Detect which cell encompasses the target text, then output its [x, y] center coordinate. 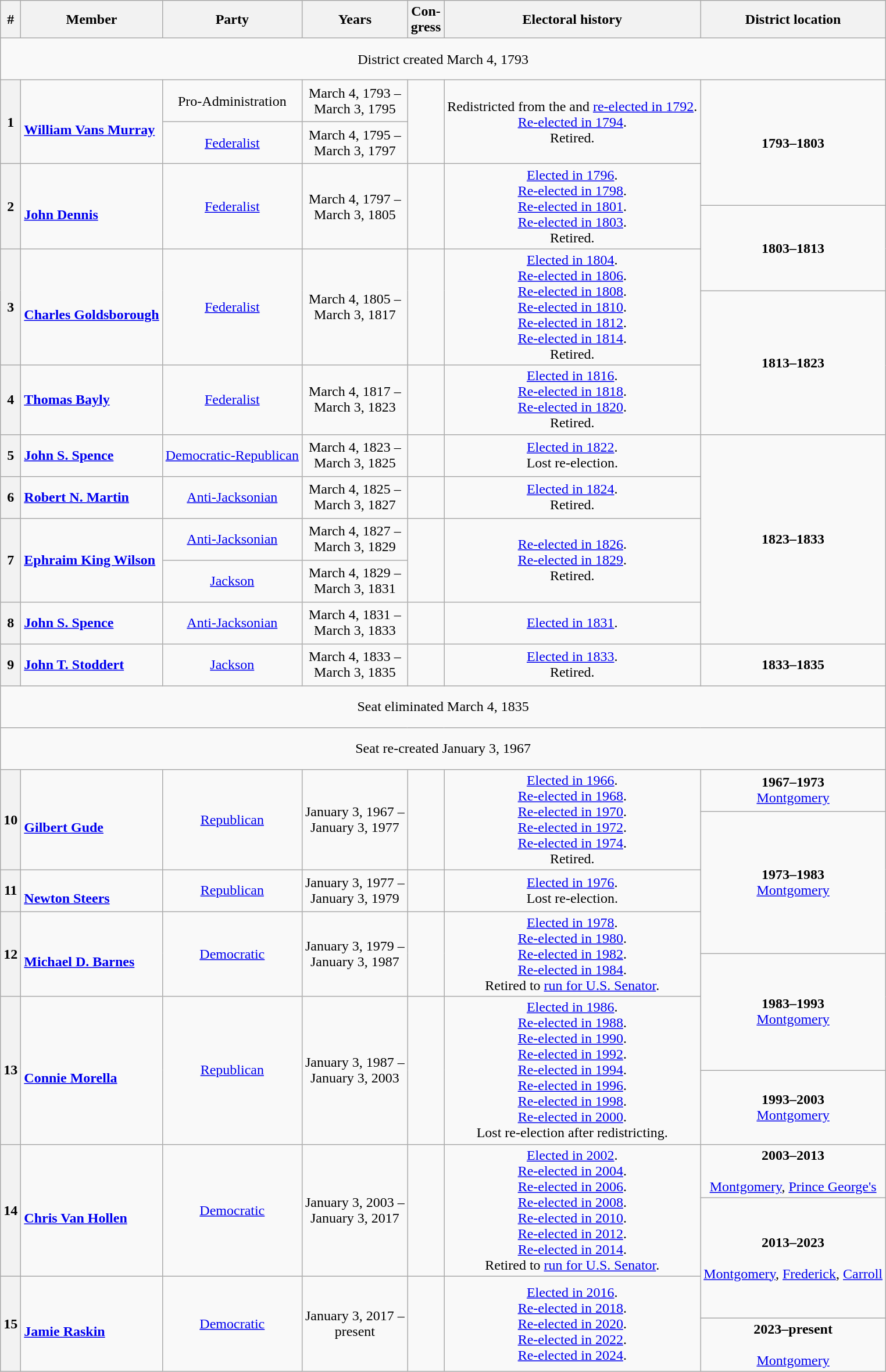
March 4, 1823 –March 3, 1825 [355, 455]
2003–2013Montgomery, Prince George's [793, 1171]
2023–presentMontgomery [793, 1345]
15 [10, 1324]
Chris Van Hollen [92, 1210]
Jamie Raskin [92, 1324]
Democratic-Republican [232, 455]
Con-gress [426, 20]
# [10, 20]
March 4, 1805 –March 3, 1817 [355, 307]
Seat eliminated March 4, 1835 [443, 706]
1823–1833 [793, 539]
John T. Stoddert [92, 664]
Member [92, 20]
1833–1835 [793, 664]
March 4, 1827 –March 3, 1829 [355, 539]
Connie Morella [92, 1070]
District location [793, 20]
Elected in 1822.Lost re-election. [572, 455]
Elected in 1831. [572, 623]
Elected in 1824.Retired. [572, 497]
1803–1813 [793, 248]
4 [10, 400]
March 4, 1797 –March 3, 1805 [355, 206]
January 3, 1979 –January 3, 1987 [355, 954]
2 [10, 206]
March 4, 1825 –March 3, 1827 [355, 497]
Elected in 1976.Lost re-election. [572, 891]
March 4, 1829 –March 3, 1831 [355, 581]
January 3, 2003 –January 3, 2017 [355, 1210]
10 [10, 820]
14 [10, 1210]
1793–1803 [793, 143]
January 3, 1967 –January 3, 1977 [355, 820]
1 [10, 122]
March 4, 1795 –March 3, 1797 [355, 143]
Years [355, 20]
3 [10, 307]
January 3, 1987 –January 3, 2003 [355, 1070]
Newton Steers [92, 891]
March 4, 1833 –March 3, 1835 [355, 664]
Electoral history [572, 20]
1967–1973Montgomery [793, 790]
March 4, 1793 –March 3, 1795 [355, 101]
Elected in 2016.Re-elected in 2018.Re-elected in 2020.Re-elected in 2022.Re-elected in 2024. [572, 1324]
March 4, 1831 –March 3, 1833 [355, 623]
Charles Goldsborough [92, 307]
Redistricted from the and re-elected in 1792.Re-elected in 1794.Retired. [572, 122]
Elected in 1816.Re-elected in 1818.Re-elected in 1820.Retired. [572, 400]
11 [10, 891]
9 [10, 664]
7 [10, 560]
8 [10, 623]
District created March 4, 1793 [443, 59]
Thomas Bayly [92, 400]
January 3, 2017 –present [355, 1324]
Gilbert Gude [92, 820]
Seat re-created January 3, 1967 [443, 748]
Elected in 1796.Re-elected in 1798.Re-elected in 1801.Re-elected in 1803.Retired. [572, 206]
Re-elected in 1826.Re-elected in 1829.Retired. [572, 560]
March 4, 1817 –March 3, 1823 [355, 400]
1993–2003Montgomery [793, 1107]
1973–1983Montgomery [793, 882]
12 [10, 954]
13 [10, 1070]
January 3, 1977 –January 3, 1979 [355, 891]
John Dennis [92, 206]
Ephraim King Wilson [92, 560]
Michael D. Barnes [92, 954]
5 [10, 455]
Party [232, 20]
Robert N. Martin [92, 497]
2013–2023Montgomery, Frederick, Carroll [793, 1258]
6 [10, 497]
1983–1993Montgomery [793, 1012]
William Vans Murray [92, 122]
Elected in 1966.Re-elected in 1968.Re-elected in 1970.Re-elected in 1972.Re-elected in 1974.Retired. [572, 820]
Elected in 1833.Retired. [572, 664]
Elected in 1978.Re-elected in 1980.Re-elected in 1982.Re-elected in 1984.Retired to run for U.S. Senator. [572, 954]
Elected in 1804.Re-elected in 1806.Re-elected in 1808.Re-elected in 1810.Re-elected in 1812.Re-elected in 1814.Retired. [572, 307]
Pro-Administration [232, 101]
1813–1823 [793, 363]
